Locate the cell with the specified text and output its [X, Y] center coordinate. 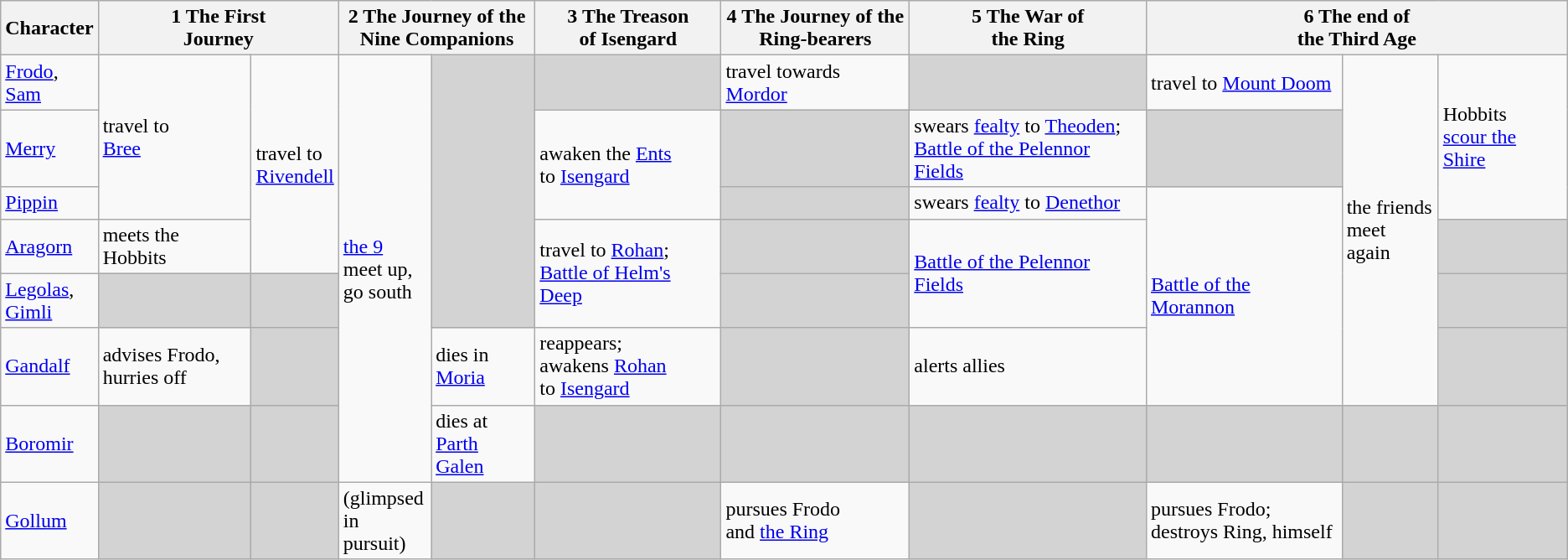
1 The FirstJourney [218, 29]
the 9meet up,go south [384, 268]
pursues Frodo;destroys Ring, himself [1244, 521]
Hobbitsscour the Shire [1503, 137]
Pippin [49, 203]
meets the Hobbits [174, 246]
Character [49, 29]
travel towards Mordor [816, 82]
pursues Frodoand the Ring [816, 521]
Merry [49, 148]
swears fealty to Denethor [1029, 203]
Legolas,Gimli [49, 300]
reappears;awakens Rohanto Isengard [628, 366]
dies inMoria [483, 366]
the friendsmeet again [1390, 230]
Gandalf [49, 366]
5 The War ofthe Ring [1029, 29]
swears fealty to Theoden;Battle of the Pelennor Fields [1029, 148]
awaken the Entsto Isengard [628, 164]
travel to Rohan;Battle of Helm's Deep [628, 273]
Boromir [49, 443]
Gollum [49, 521]
2 The Journey of theNine Companions [436, 29]
travel toRivendell [295, 164]
4 The Journey of theRing-bearers [816, 29]
Aragorn [49, 246]
Battle of the Morannon [1244, 296]
travel to Mount Doom [1244, 82]
Battle of the Pelennor Fields [1029, 273]
Frodo,Sam [49, 82]
dies atParth Galen [483, 443]
(glimpsedin pursuit) [384, 521]
3 The Treasonof Isengard [628, 29]
travel toBree [174, 137]
6 The end ofthe Third Age [1357, 29]
alerts allies [1029, 366]
advises Frodo,hurries off [174, 366]
